Detect which cell encompasses the target text, then output its [x, y] center coordinate. 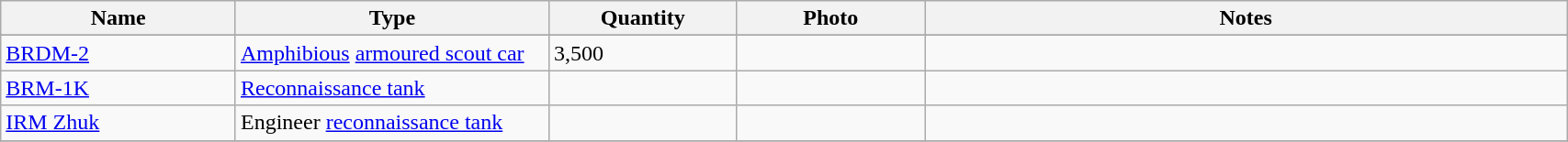
IRM Zhuk [118, 123]
BRM-1K [118, 88]
BRDM-2 [118, 53]
Quantity [643, 18]
Type [391, 18]
Notes [1246, 18]
Photo [830, 18]
3,500 [643, 53]
Engineer reconnaissance tank [391, 123]
Reconnaissance tank [391, 88]
Amphibious armoured scout car [391, 53]
Name [118, 18]
